Locate the cell with the specified text and output its [X, Y] center coordinate. 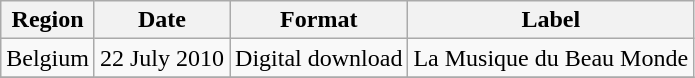
Digital download [319, 58]
Belgium [48, 58]
Date [162, 20]
Region [48, 20]
La Musique du Beau Monde [551, 58]
Label [551, 20]
22 July 2010 [162, 58]
Format [319, 20]
